Detect which cell encompasses the target text, then output its [X, Y] center coordinate. 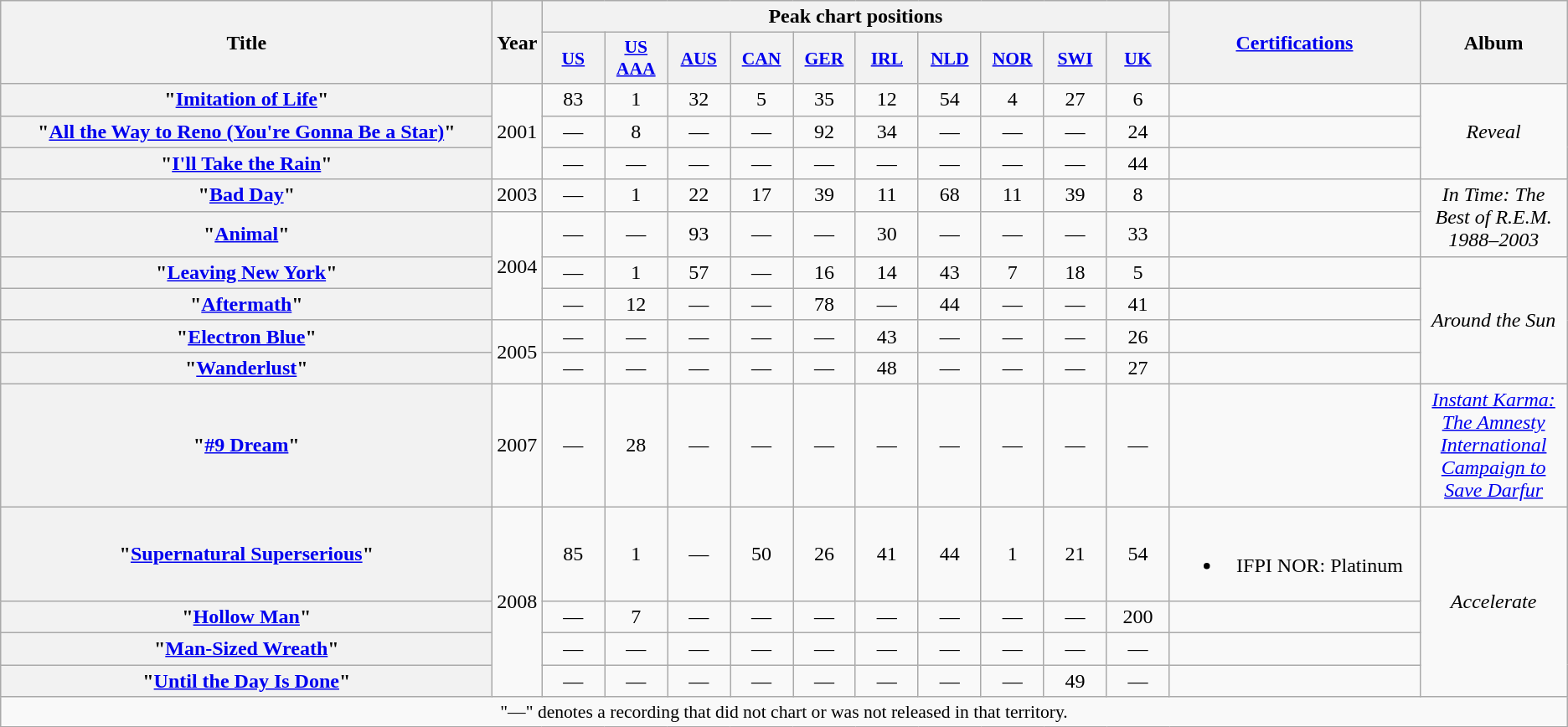
Album [1493, 42]
"Electron Blue" [246, 336]
"Leaving New York" [246, 272]
"Man-Sized Wreath" [246, 649]
49 [1075, 681]
AUS [699, 59]
"#9 Dream" [246, 445]
Peak chart positions [856, 17]
2003 [518, 195]
34 [886, 131]
21 [1075, 553]
"I'll Take the Rain" [246, 163]
"Until the Day Is Done" [246, 681]
CAN [762, 59]
Year [518, 42]
83 [573, 100]
"Supernatural Superserious" [246, 553]
33 [1137, 234]
2005 [518, 352]
4 [1012, 100]
"Bad Day" [246, 195]
22 [699, 195]
"All the Way to Reno (You're Gonna Be a Star)" [246, 131]
NOR [1012, 59]
24 [1137, 131]
93 [699, 234]
IRL [886, 59]
Around the Sun [1493, 320]
Title [246, 42]
SWI [1075, 59]
2007 [518, 445]
30 [886, 234]
NLD [950, 59]
16 [824, 272]
"Hollow Man" [246, 617]
2001 [518, 131]
85 [573, 553]
Reveal [1493, 131]
Accelerate [1493, 601]
48 [886, 368]
"Wanderlust" [246, 368]
57 [699, 272]
14 [886, 272]
68 [950, 195]
50 [762, 553]
78 [824, 304]
USAAA [637, 59]
"Animal" [246, 234]
US [573, 59]
In Time: The Best of R.E.M. 1988–2003 [1493, 218]
Instant Karma: The Amnesty International Campaign to Save Darfur [1493, 445]
"Imitation of Life" [246, 100]
2008 [518, 601]
UK [1137, 59]
32 [699, 100]
28 [637, 445]
18 [1075, 272]
"Aftermath" [246, 304]
GER [824, 59]
35 [824, 100]
6 [1137, 100]
Certifications [1295, 42]
2004 [518, 266]
17 [762, 195]
IFPI NOR: Platinum [1295, 553]
200 [1137, 617]
"—" denotes a recording that did not chart or was not released in that territory. [784, 712]
92 [824, 131]
